Find where the given text appears and provide that cell's center as [x, y] coordinate. 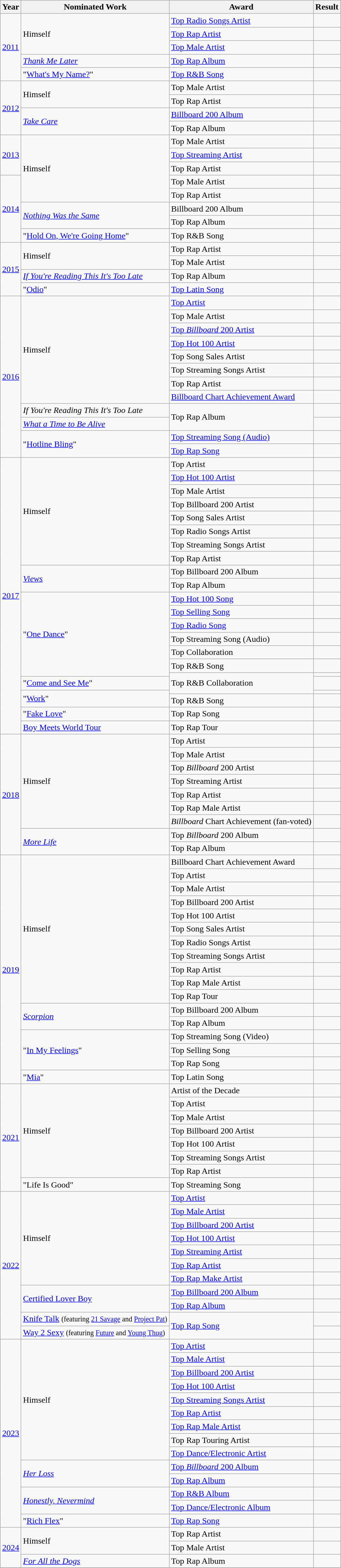
Take Care [95, 121]
Boy Meets World Tour [95, 727]
What a Time to Be Alive [95, 424]
"Work" [95, 699]
2012 [11, 108]
Award [241, 7]
Views [95, 578]
"Rich Flex" [95, 1521]
Top Dance/Electronic Album [241, 1507]
"One Dance" [95, 634]
2016 [11, 377]
Result [327, 7]
2019 [11, 969]
2018 [11, 795]
2021 [11, 1137]
Honestly, Nevermind [95, 1501]
2022 [11, 1265]
Billboard Chart Achievement (fan-voted) [241, 822]
Top Hot 100 Song [241, 599]
"Fake Love" [95, 714]
Top Rap Touring Artist [241, 1440]
Top Dance/Electronic Artist [241, 1454]
"Mia" [95, 1077]
More Life [95, 842]
"Odio" [95, 289]
"In My Feelings" [95, 1050]
"Come and See Me" [95, 683]
"Life Is Good" [95, 1184]
2015 [11, 269]
Her Loss [95, 1474]
Top Collaboration [241, 652]
Knife Talk (featuring 21 Savage and Project Pat) [95, 1319]
Certified Lover Boy [95, 1299]
Nominated Work [95, 7]
Scorpion [95, 1017]
2017 [11, 596]
Top R&B Collaboration [241, 683]
Year [11, 7]
For All the Dogs [95, 1561]
Top Streaming Song [241, 1184]
2024 [11, 1548]
2013 [11, 155]
Top Rap Make Artist [241, 1279]
"What's My Name?" [95, 74]
Top R&B Album [241, 1494]
2023 [11, 1433]
Thank Me Later [95, 61]
Top Streaming Song (Video) [241, 1037]
2014 [11, 209]
Artist of the Decade [241, 1090]
Nothing Was the Same [95, 215]
Way 2 Sexy (featuring Future and Young Thug) [95, 1332]
Top Radio Song [241, 626]
2011 [11, 47]
"Hotline Bling" [95, 444]
"Hold On, We're Going Home" [95, 236]
